Detect which cell encompasses the target text, then output its [X, Y] center coordinate. 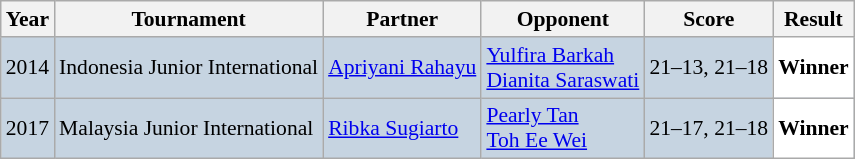
Score [708, 19]
Partner [402, 19]
2014 [28, 68]
Malaysia Junior International [188, 128]
Result [814, 19]
Apriyani Rahayu [402, 68]
Indonesia Junior International [188, 68]
Pearly Tan Toh Ee Wei [562, 128]
2017 [28, 128]
Yulfira Barkah Dianita Saraswati [562, 68]
Year [28, 19]
21–13, 21–18 [708, 68]
Tournament [188, 19]
Opponent [562, 19]
21–17, 21–18 [708, 128]
Ribka Sugiarto [402, 128]
